Detect which cell encompasses the target text, then output its (X, Y) center coordinate. 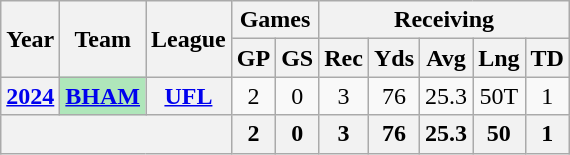
GP (253, 58)
Yds (394, 58)
GS (298, 58)
League (189, 39)
UFL (189, 96)
Receiving (444, 20)
50 (499, 134)
Games (274, 20)
Year (30, 39)
Avg (446, 58)
TD (547, 58)
Lng (499, 58)
50T (499, 96)
2024 (30, 96)
BHAM (103, 96)
Rec (344, 58)
Team (103, 39)
